For the text-containing cell, return its midpoint in (x, y) coordinate format. 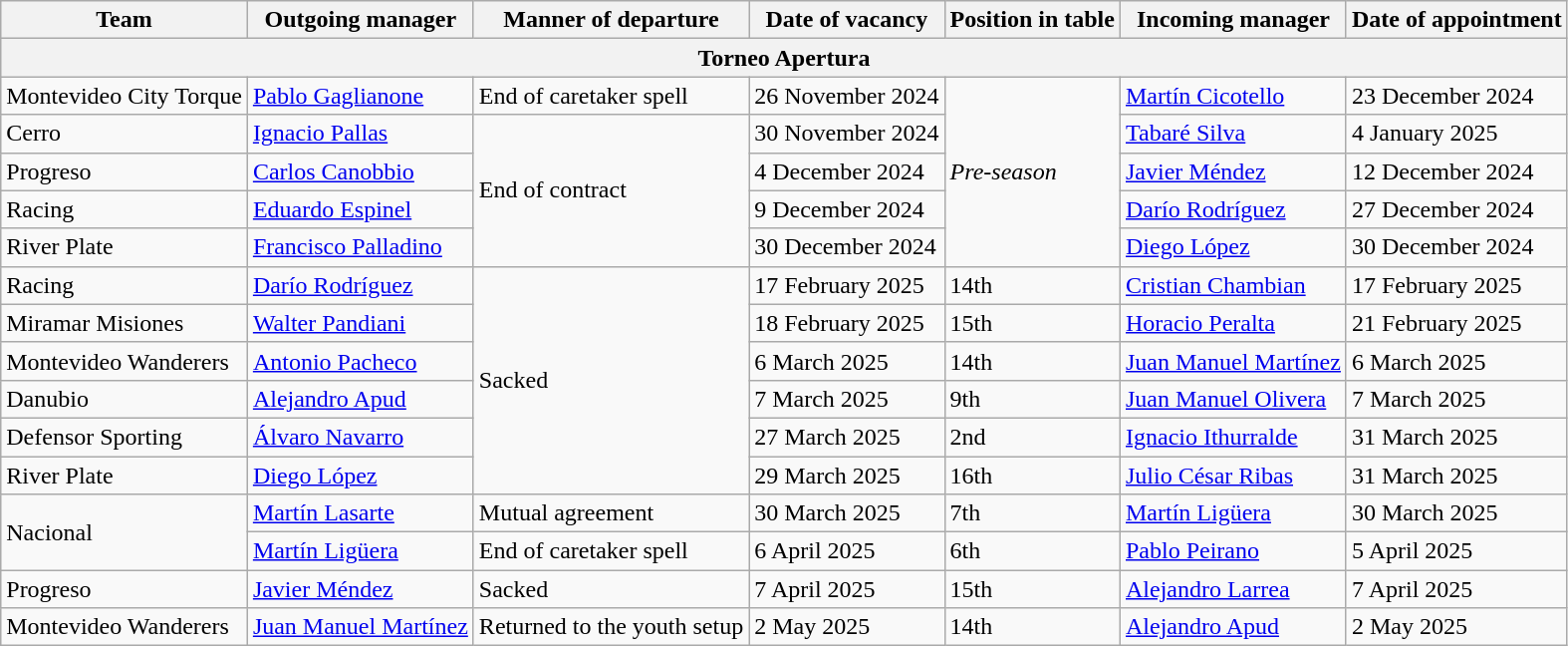
Ignacio Pallas (361, 134)
4 December 2024 (847, 171)
Horacio Peralta (1233, 323)
Miramar Misiones (125, 323)
9th (1032, 399)
Date of appointment (1456, 20)
16th (1032, 476)
Walter Pandiani (361, 323)
Juan Manuel Olivera (1233, 399)
Torneo Apertura (784, 58)
7th (1032, 513)
Outgoing manager (361, 20)
Francisco Palladino (361, 247)
Returned to the youth setup (611, 627)
9 December 2024 (847, 209)
23 December 2024 (1456, 96)
12 December 2024 (1456, 171)
6th (1032, 551)
Ignacio Ithurralde (1233, 437)
Danubio (125, 399)
Martín Cicotello (1233, 96)
Martín Lasarte (361, 513)
29 March 2025 (847, 476)
26 November 2024 (847, 96)
Cerro (125, 134)
5 April 2025 (1456, 551)
2nd (1032, 437)
6 April 2025 (847, 551)
Position in table (1032, 20)
Mutual agreement (611, 513)
End of contract (611, 190)
Alejandro Larrea (1233, 589)
Pablo Gaglianone (361, 96)
Pre-season (1032, 171)
Team (125, 20)
21 February 2025 (1456, 323)
Tabaré Silva (1233, 134)
Incoming manager (1233, 20)
30 November 2024 (847, 134)
Defensor Sporting (125, 437)
Julio César Ribas (1233, 476)
Carlos Canobbio (361, 171)
Álvaro Navarro (361, 437)
Cristian Chambian (1233, 285)
Montevideo City Torque (125, 96)
27 March 2025 (847, 437)
4 January 2025 (1456, 134)
Eduardo Espinel (361, 209)
27 December 2024 (1456, 209)
18 February 2025 (847, 323)
Pablo Peirano (1233, 551)
Nacional (125, 532)
Manner of departure (611, 20)
Date of vacancy (847, 20)
Antonio Pacheco (361, 361)
